Identify which cell holds the provided text, then report its [x, y] central coordinate. 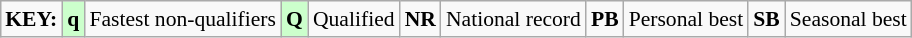
Fastest non-qualifiers [182, 19]
Seasonal best [848, 19]
q [73, 19]
KEY: [31, 19]
NR [420, 19]
Qualified [354, 19]
SB [766, 19]
National record [514, 19]
Personal best [686, 19]
Q [294, 19]
PB [605, 19]
